Detect which cell encompasses the target text, then output its [X, Y] center coordinate. 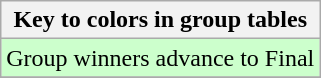
Group winners advance to Final [160, 58]
Key to colors in group tables [160, 20]
